For the text-containing cell, return its midpoint in (x, y) coordinate format. 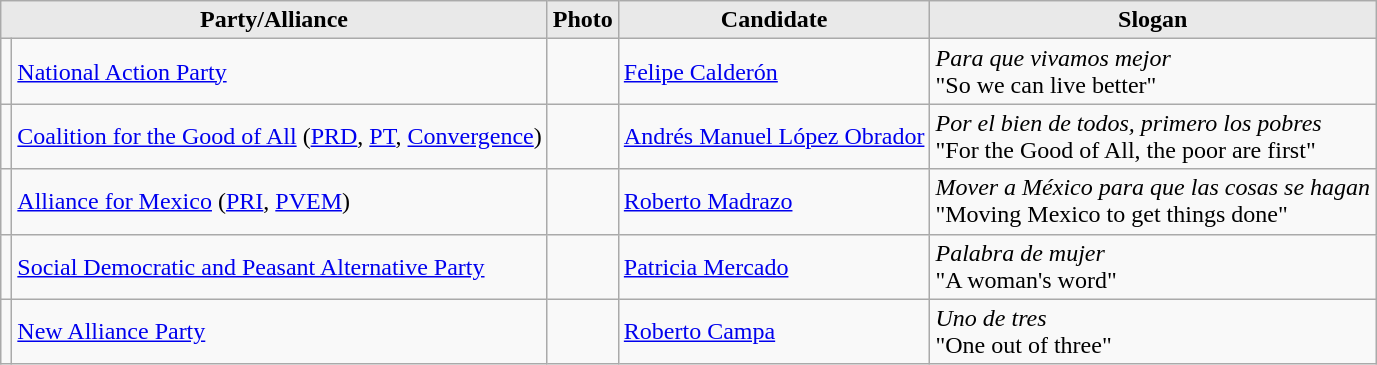
Candidate (774, 20)
Uno de tres"One out of three" (1153, 332)
Para que vivamos mejor"So we can live better" (1153, 72)
Photo (582, 20)
Roberto Madrazo (774, 202)
Alliance for Mexico (PRI, PVEM) (280, 202)
Felipe Calderón (774, 72)
Party/Alliance (274, 20)
Roberto Campa (774, 332)
Por el bien de todos, primero los pobres"For the Good of All, the poor are first" (1153, 136)
Patricia Mercado (774, 266)
Mover a México para que las cosas se hagan"Moving Mexico to get things done" (1153, 202)
Coalition for the Good of All (PRD, PT, Convergence) (280, 136)
Slogan (1153, 20)
Social Democratic and Peasant Alternative Party (280, 266)
Palabra de mujer"A woman's word" (1153, 266)
New Alliance Party (280, 332)
Andrés Manuel López Obrador (774, 136)
National Action Party (280, 72)
